Pinpoint the cell where the given text exists, returning its [X, Y] midpoint coordinate. 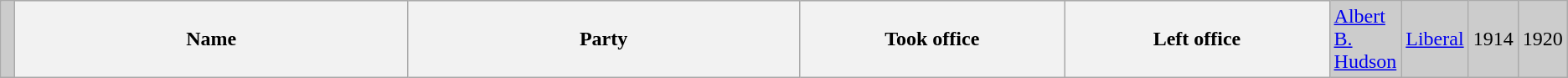
Left office [1197, 39]
1914 [1493, 39]
1920 [1543, 39]
Liberal [1435, 39]
Party [603, 39]
Took office [932, 39]
Albert B. Hudson [1365, 39]
Name [211, 39]
